For the text-containing cell, return its midpoint in [X, Y] coordinate format. 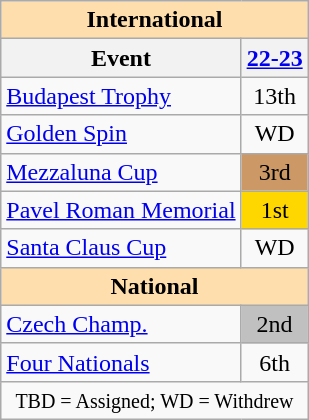
Mezzaluna Cup [121, 172]
2nd [274, 324]
Golden Spin [121, 134]
Czech Champ. [121, 324]
1st [274, 210]
International [154, 20]
Santa Claus Cup [121, 248]
National [154, 286]
13th [274, 96]
Pavel Roman Memorial [121, 210]
22-23 [274, 58]
Event [121, 58]
3rd [274, 172]
Budapest Trophy [121, 96]
TBD = Assigned; WD = Withdrew [154, 400]
6th [274, 362]
Four Nationals [121, 362]
